Identify which cell holds the provided text, then report its (X, Y) central coordinate. 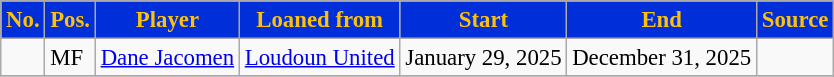
No. (23, 20)
December 31, 2025 (662, 58)
End (662, 20)
January 29, 2025 (484, 58)
Pos. (70, 20)
Dane Jacomen (167, 58)
Start (484, 20)
Player (167, 20)
MF (70, 58)
Source (794, 20)
Loudoun United (320, 58)
Loaned from (320, 20)
